Return (X, Y) of the center of cell containing provided text 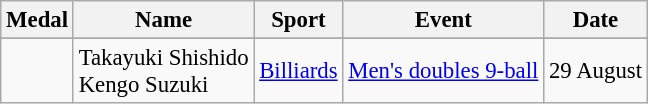
Name (163, 20)
Men's doubles 9-ball (444, 72)
Event (444, 20)
Date (596, 20)
Sport (298, 20)
29 August (596, 72)
Takayuki ShishidoKengo Suzuki (163, 72)
Medal (38, 20)
Billiards (298, 72)
